Detect which cell encompasses the target text, then output its [X, Y] center coordinate. 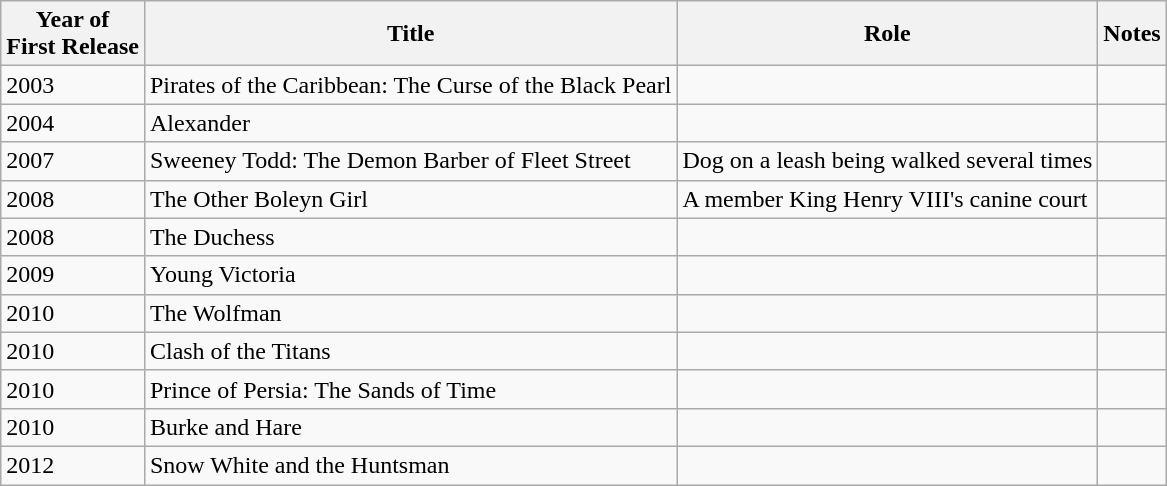
Alexander [410, 123]
Year ofFirst Release [73, 34]
Notes [1132, 34]
2012 [73, 465]
The Other Boleyn Girl [410, 199]
Role [888, 34]
2009 [73, 275]
Sweeney Todd: The Demon Barber of Fleet Street [410, 161]
Title [410, 34]
Dog on a leash being walked several times [888, 161]
Snow White and the Huntsman [410, 465]
2003 [73, 85]
Burke and Hare [410, 427]
Prince of Persia: The Sands of Time [410, 389]
A member King Henry VIII's canine court [888, 199]
Clash of the Titans [410, 351]
The Duchess [410, 237]
2007 [73, 161]
The Wolfman [410, 313]
Pirates of the Caribbean: The Curse of the Black Pearl [410, 85]
2004 [73, 123]
Young Victoria [410, 275]
